Search for the cell housing the specified text and yield its (x, y) center coordinate. 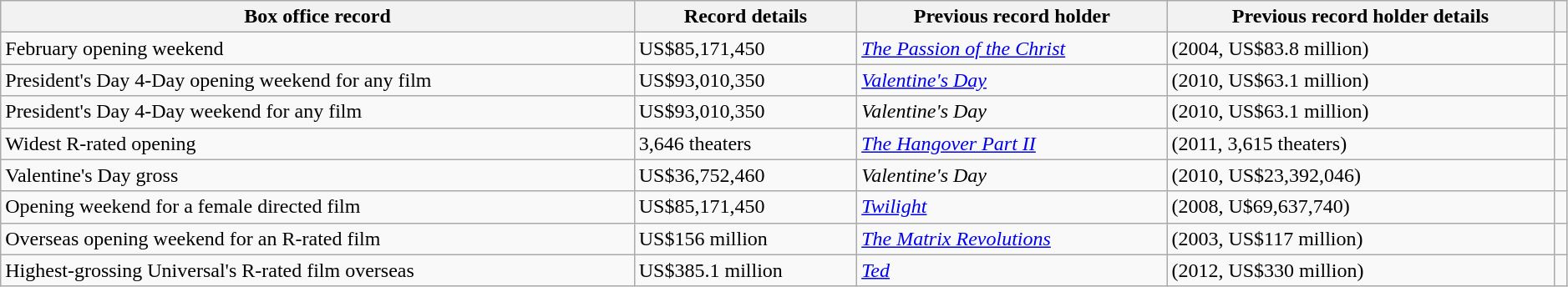
Ted (1012, 270)
Previous record holder (1012, 17)
Record details (745, 17)
(2010, US$23,392,046) (1360, 175)
Widest R-rated opening (317, 143)
US$156 million (745, 239)
Twilight (1012, 207)
Previous record holder details (1360, 17)
President's Day 4-Day weekend for any film (317, 112)
(2008, U$69,637,740) (1360, 207)
Valentine's Day gross (317, 175)
February opening weekend (317, 48)
The Matrix Revolutions (1012, 239)
(2012, US$330 million) (1360, 270)
(2003, US$117 million) (1360, 239)
(2004, US$83.8 million) (1360, 48)
3,646 theaters (745, 143)
President's Day 4-Day opening weekend for any film (317, 80)
The Hangover Part II (1012, 143)
The Passion of the Christ (1012, 48)
Opening weekend for a female directed film (317, 207)
Box office record (317, 17)
US$385.1 million (745, 270)
Highest-grossing Universal's R-rated film overseas (317, 270)
(2011, 3,615 theaters) (1360, 143)
US$36,752,460 (745, 175)
Overseas opening weekend for an R-rated film (317, 239)
